Provide the [X, Y] coordinate of the cell's center where the given text is located.  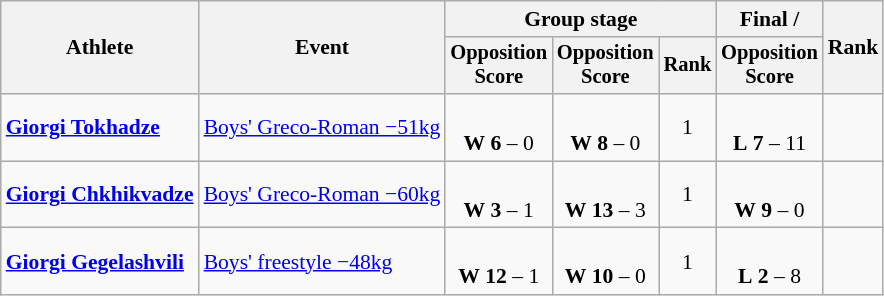
W 13 – 3 [606, 194]
W 12 – 1 [498, 262]
Athlete [100, 48]
W 3 – 1 [498, 194]
Boys' Greco-Roman −60kg [322, 194]
Event [322, 48]
Group stage [580, 19]
W 9 – 0 [770, 194]
Boys' Greco-Roman −51kg [322, 128]
Boys' freestyle −48kg [322, 262]
Giorgi Tokhadze [100, 128]
W 8 – 0 [606, 128]
Giorgi Chkhikvadze [100, 194]
W 6 – 0 [498, 128]
L 7 – 11 [770, 128]
L 2 – 8 [770, 262]
W 10 – 0 [606, 262]
Final / [770, 19]
Giorgi Gegelashvili [100, 262]
